From the cell containing the given text, extract its center point as [x, y] coordinate. 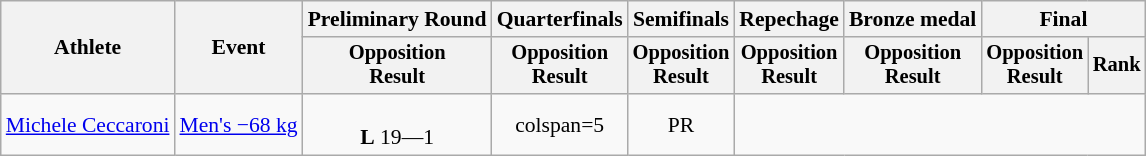
Repechage [789, 19]
Quarterfinals [560, 19]
PR [682, 124]
Men's −68 kg [238, 124]
colspan=5 [560, 124]
Preliminary Round [398, 19]
Rank [1117, 66]
Semifinals [682, 19]
Michele Ceccaroni [88, 124]
L 19—1 [398, 124]
Final [1063, 19]
Event [238, 48]
Athlete [88, 48]
Bronze medal [912, 19]
